Return [X, Y] of the center of cell containing provided text 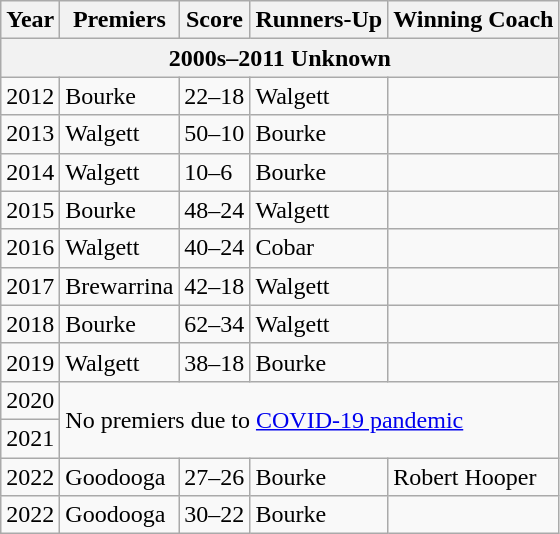
2018 [30, 324]
42–18 [214, 286]
38–18 [214, 362]
Runners-Up [319, 20]
Premiers [120, 20]
30–22 [214, 515]
40–24 [214, 248]
2016 [30, 248]
No premiers due to COVID-19 pandemic [310, 419]
10–6 [214, 172]
2021 [30, 438]
2000s–2011 Unknown [280, 58]
2014 [30, 172]
Score [214, 20]
2012 [30, 96]
27–26 [214, 477]
Winning Coach [474, 20]
62–34 [214, 324]
Brewarrina [120, 286]
22–18 [214, 96]
2015 [30, 210]
2017 [30, 286]
2020 [30, 400]
Cobar [319, 248]
2019 [30, 362]
48–24 [214, 210]
50–10 [214, 134]
Year [30, 20]
Robert Hooper [474, 477]
2013 [30, 134]
